Locate the cell with the specified text and output its (X, Y) center coordinate. 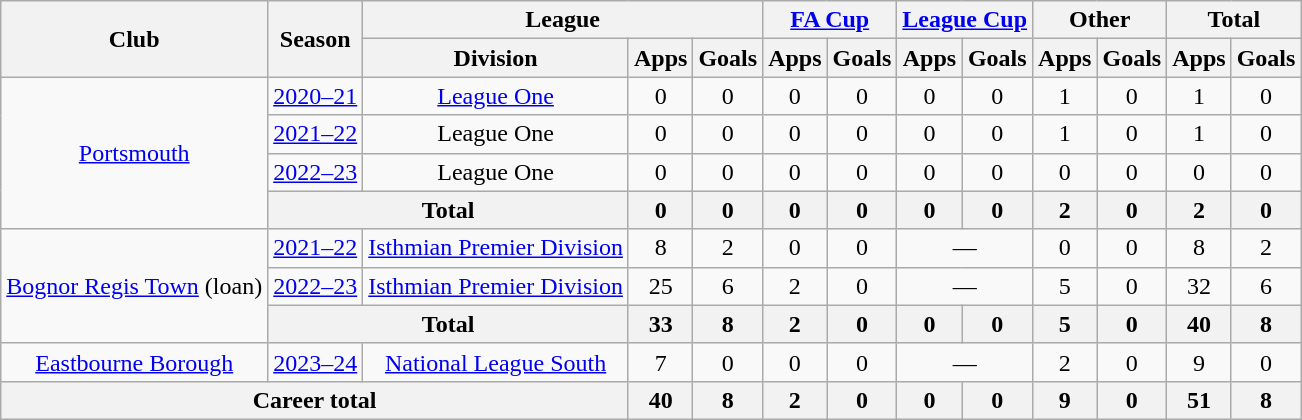
Portsmouth (134, 153)
25 (660, 286)
League (563, 20)
2023–24 (316, 362)
33 (660, 324)
Bognor Regis Town (loan) (134, 286)
Eastbourne Borough (134, 362)
32 (1199, 286)
Other (1100, 20)
FA Cup (830, 20)
League Cup (965, 20)
National League South (496, 362)
Season (316, 39)
Club (134, 39)
7 (660, 362)
2020–21 (316, 96)
Career total (315, 400)
51 (1199, 400)
Division (496, 58)
